Return the (x, y) coordinate for the center point of the cell that contains the specified text.  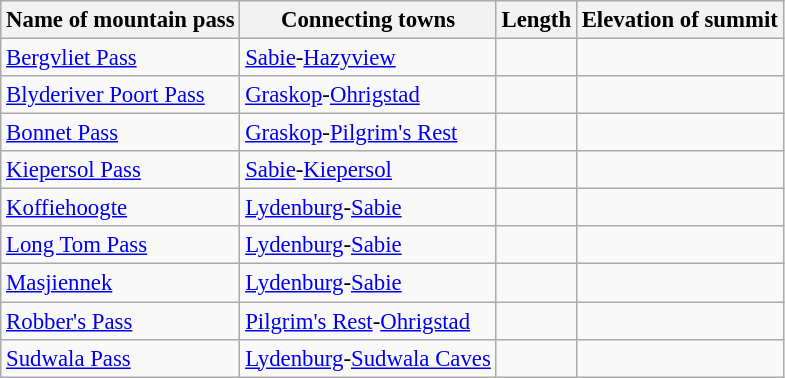
Name of mountain pass (120, 20)
Sabie-Hazyview (368, 58)
Sudwala Pass (120, 358)
Length (536, 20)
Robber's Pass (120, 321)
Long Tom Pass (120, 245)
Kiepersol Pass (120, 170)
Masjiennek (120, 283)
Connecting towns (368, 20)
Bonnet Pass (120, 133)
Graskop-Ohrigstad (368, 95)
Lydenburg-Sudwala Caves (368, 358)
Graskop-Pilgrim's Rest (368, 133)
Sabie-Kiepersol (368, 170)
Koffiehoogte (120, 208)
Blyderiver Poort Pass (120, 95)
Elevation of summit (680, 20)
Pilgrim's Rest-Ohrigstad (368, 321)
Bergvliet Pass (120, 58)
